Determine the (X, Y) coordinate at the center of the cell enclosing the given text.  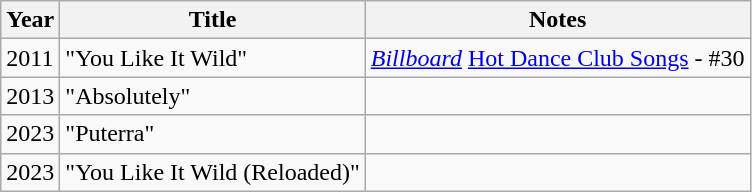
Title (212, 20)
"Puterra" (212, 134)
Year (30, 20)
"You Like It Wild" (212, 58)
Billboard Hot Dance Club Songs - #30 (558, 58)
"You Like It Wild (Reloaded)" (212, 172)
2013 (30, 96)
2011 (30, 58)
"Absolutely" (212, 96)
Notes (558, 20)
